Pinpoint the cell where the given text exists, returning its (x, y) midpoint coordinate. 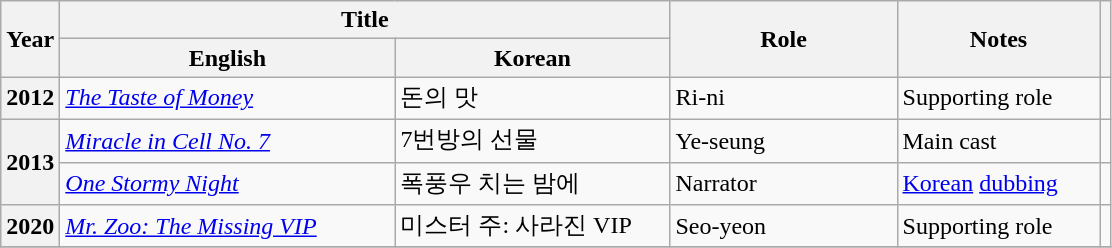
Korean (532, 58)
2020 (30, 226)
Notes (998, 39)
Year (30, 39)
English (228, 58)
Miracle in Cell No. 7 (228, 140)
Narrator (784, 184)
Korean dubbing (998, 184)
2012 (30, 98)
폭풍우 치는 밤에 (532, 184)
돈의 맛 (532, 98)
Ri-ni (784, 98)
7번방의 선물 (532, 140)
Role (784, 39)
Title (365, 20)
2013 (30, 162)
The Taste of Money (228, 98)
Main cast (998, 140)
Mr. Zoo: The Missing VIP (228, 226)
미스터 주: 사라진 VIP (532, 226)
Ye-seung (784, 140)
One Stormy Night (228, 184)
Seo-yeon (784, 226)
